Return the (X, Y) coordinate for the center point of the cell that contains the specified text.  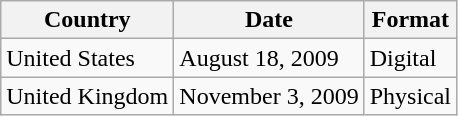
Format (410, 20)
Physical (410, 96)
Digital (410, 58)
United Kingdom (88, 96)
Country (88, 20)
August 18, 2009 (269, 58)
United States (88, 58)
November 3, 2009 (269, 96)
Date (269, 20)
